Determine the (X, Y) coordinate at the center of the cell enclosing the given text.  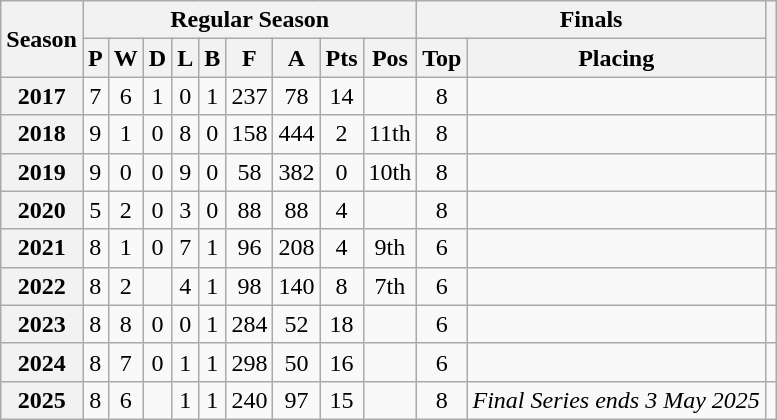
3 (186, 210)
11th (390, 134)
50 (296, 362)
2022 (42, 286)
444 (296, 134)
A (296, 58)
5 (95, 210)
Regular Season (249, 20)
140 (296, 286)
Season (42, 39)
382 (296, 172)
L (186, 58)
158 (250, 134)
97 (296, 400)
Pts (342, 58)
F (250, 58)
Top (442, 58)
237 (250, 96)
2017 (42, 96)
9th (390, 248)
15 (342, 400)
78 (296, 96)
18 (342, 324)
Placing (616, 58)
2021 (42, 248)
10th (390, 172)
2020 (42, 210)
98 (250, 286)
D (157, 58)
208 (296, 248)
284 (250, 324)
52 (296, 324)
Pos (390, 58)
Finals (592, 20)
58 (250, 172)
B (212, 58)
2019 (42, 172)
16 (342, 362)
298 (250, 362)
P (95, 58)
7th (390, 286)
2025 (42, 400)
Final Series ends 3 May 2025 (616, 400)
96 (250, 248)
14 (342, 96)
240 (250, 400)
W (126, 58)
2018 (42, 134)
2023 (42, 324)
2024 (42, 362)
